Scan for the cell matching the given text and deliver its (x, y) coordinate at center. 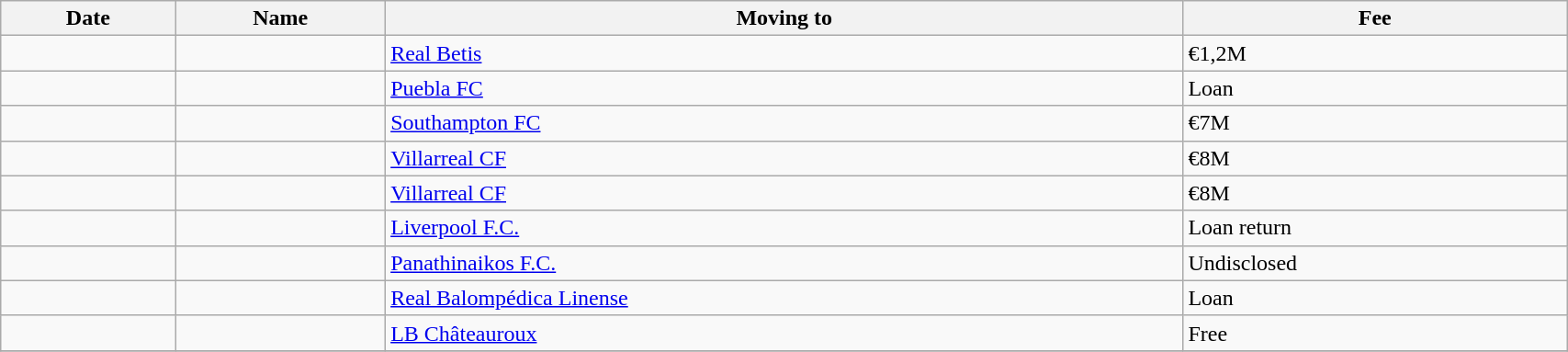
Undisclosed (1375, 263)
Southampton FC (784, 123)
Real Betis (784, 53)
Fee (1375, 18)
€1,2M (1375, 53)
€7M (1375, 123)
Real Balompédica Linense (784, 298)
Free (1375, 333)
Puebla FC (784, 88)
Name (281, 18)
Panathinaikos F.C. (784, 263)
LB Châteauroux (784, 333)
Moving to (784, 18)
Date (88, 18)
Loan return (1375, 228)
Liverpool F.C. (784, 228)
